Output the [X, Y] coordinate of the center of the cell containing the given text.  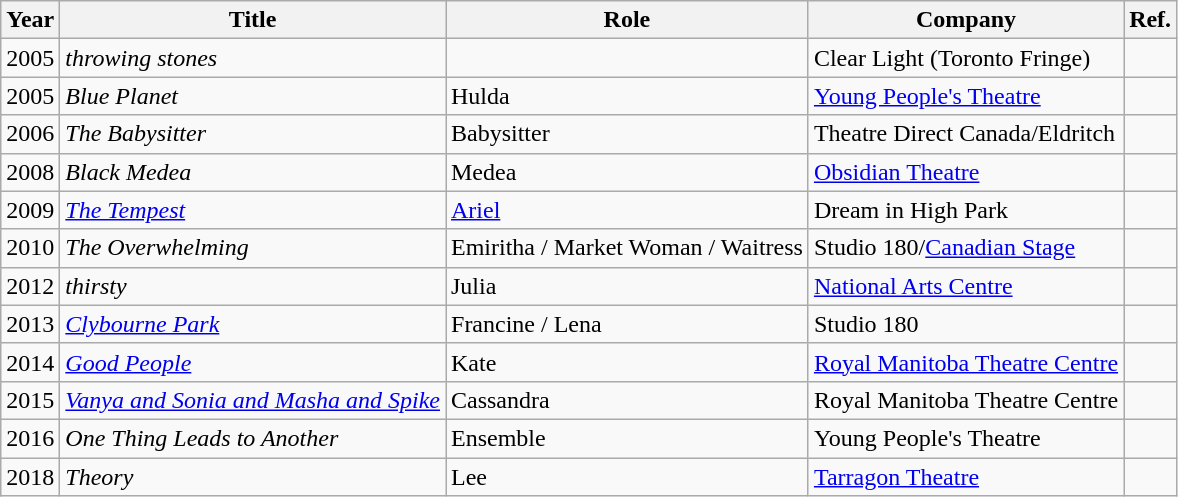
Studio 180/Canadian Stage [966, 248]
2015 [30, 400]
Studio 180 [966, 324]
2013 [30, 324]
The Babysitter [253, 134]
Kate [628, 362]
One Thing Leads to Another [253, 438]
Ariel [628, 210]
Good People [253, 362]
Emiritha / Market Woman / Waitress [628, 248]
Lee [628, 477]
Vanya and Sonia and Masha and Spike [253, 400]
Ensemble [628, 438]
Dream in High Park [966, 210]
Obsidian Theatre [966, 172]
The Overwhelming [253, 248]
Theory [253, 477]
Year [30, 20]
Clear Light (Toronto Fringe) [966, 58]
2009 [30, 210]
Theatre Direct Canada/Eldritch [966, 134]
throwing stones [253, 58]
Clybourne Park [253, 324]
Tarragon Theatre [966, 477]
Cassandra [628, 400]
Hulda [628, 96]
Black Medea [253, 172]
2014 [30, 362]
Role [628, 20]
2018 [30, 477]
Company [966, 20]
2010 [30, 248]
Babysitter [628, 134]
Julia [628, 286]
The Tempest [253, 210]
Title [253, 20]
Ref. [1150, 20]
Medea [628, 172]
thirsty [253, 286]
2012 [30, 286]
Blue Planet [253, 96]
Francine / Lena [628, 324]
2016 [30, 438]
2006 [30, 134]
2008 [30, 172]
National Arts Centre [966, 286]
